Search for the cell housing the specified text and yield its [X, Y] center coordinate. 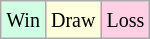
Win [24, 20]
Loss [126, 20]
Draw [72, 20]
